Scan for the cell matching the given text and deliver its [X, Y] coordinate at center. 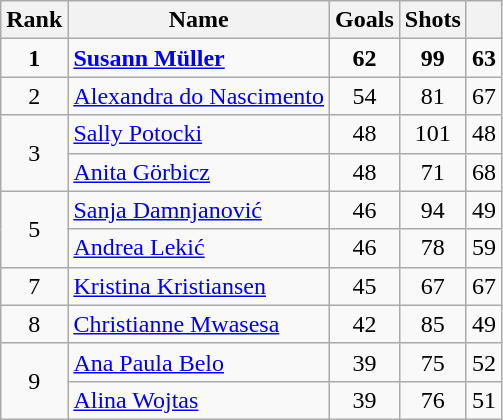
59 [484, 248]
3 [34, 153]
76 [432, 400]
Anita Görbicz [199, 172]
85 [432, 324]
54 [365, 96]
Ana Paula Belo [199, 362]
Goals [365, 20]
5 [34, 229]
Name [199, 20]
94 [432, 210]
101 [432, 134]
2 [34, 96]
52 [484, 362]
7 [34, 286]
Kristina Kristiansen [199, 286]
68 [484, 172]
51 [484, 400]
62 [365, 58]
Alexandra do Nascimento [199, 96]
Christianne Mwasesa [199, 324]
Shots [432, 20]
Sally Potocki [199, 134]
99 [432, 58]
Sanja Damnjanović [199, 210]
63 [484, 58]
9 [34, 381]
71 [432, 172]
8 [34, 324]
78 [432, 248]
45 [365, 286]
81 [432, 96]
42 [365, 324]
75 [432, 362]
Rank [34, 20]
Andrea Lekić [199, 248]
Susann Müller [199, 58]
1 [34, 58]
Alina Wojtas [199, 400]
